Detect which cell encompasses the target text, then output its (X, Y) center coordinate. 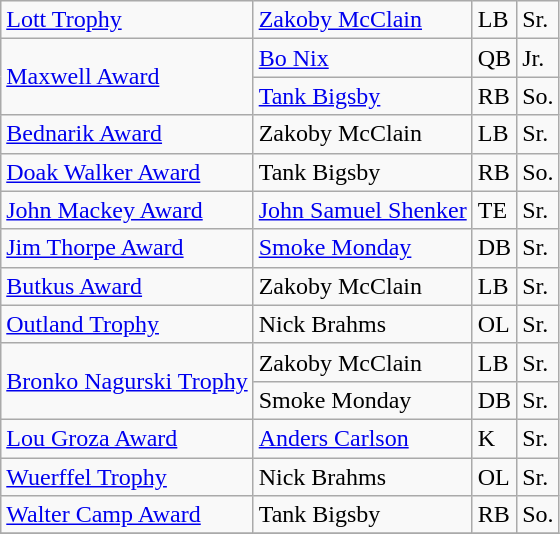
Jr. (538, 58)
Bo Nix (362, 58)
Anders Carlson (362, 438)
John Mackey Award (127, 210)
Doak Walker Award (127, 172)
Bednarik Award (127, 134)
QB (494, 58)
Butkus Award (127, 286)
John Samuel Shenker (362, 210)
Wuerffel Trophy (127, 477)
Walter Camp Award (127, 515)
Jim Thorpe Award (127, 248)
Lott Trophy (127, 20)
Maxwell Award (127, 77)
TE (494, 210)
Bronko Nagurski Trophy (127, 381)
Lou Groza Award (127, 438)
K (494, 438)
Outland Trophy (127, 324)
